Capture the cell that displays the provided text and extract its (x, y) central coordinate. 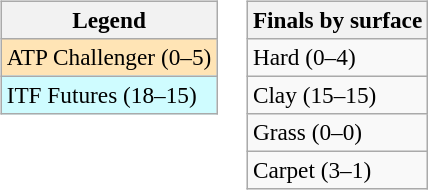
Hard (0–4) (337, 57)
ATP Challenger (0–5) (108, 57)
Grass (0–0) (337, 133)
Carpet (3–1) (337, 171)
Clay (15–15) (337, 95)
Legend (108, 20)
Finals by surface (337, 20)
ITF Futures (18–15) (108, 95)
